Output the (X, Y) coordinate of the center of the cell containing the given text.  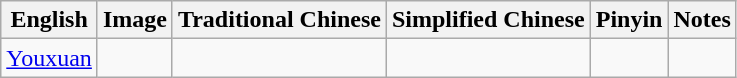
Simplified Chinese (488, 20)
English (50, 20)
Traditional Chinese (279, 20)
Image (134, 20)
Youxuan (50, 58)
Pinyin (629, 20)
Notes (702, 20)
